Determine the [x, y] coordinate at the center of the cell enclosing the given text.  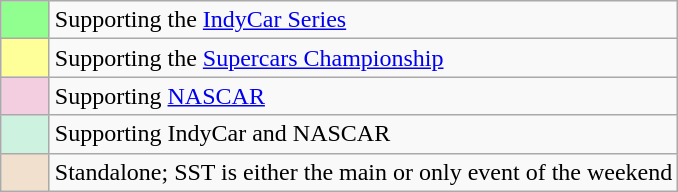
Supporting the Supercars Championship [363, 58]
Supporting the IndyCar Series [363, 20]
Supporting NASCAR [363, 96]
Standalone; SST is either the main or only event of the weekend [363, 172]
Supporting IndyCar and NASCAR [363, 134]
